Output the [X, Y] coordinate of the center of the cell containing the given text.  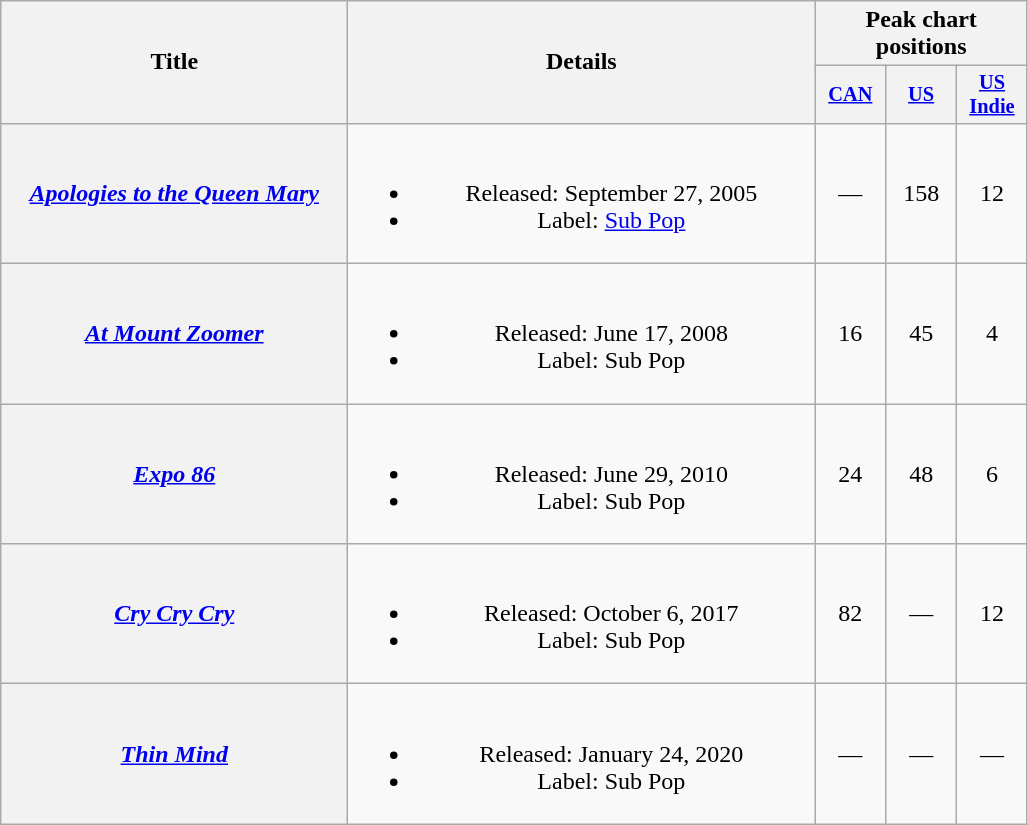
158 [922, 193]
At Mount Zoomer [174, 334]
Released: September 27, 2005Label: Sub Pop [582, 193]
16 [850, 334]
45 [922, 334]
Thin Mind [174, 754]
Details [582, 62]
Released: January 24, 2020Label: Sub Pop [582, 754]
6 [992, 474]
Apologies to the Queen Mary [174, 193]
82 [850, 614]
USIndie [992, 95]
48 [922, 474]
Title [174, 62]
CAN [850, 95]
US [922, 95]
Released: June 29, 2010Label: Sub Pop [582, 474]
Released: June 17, 2008Label: Sub Pop [582, 334]
24 [850, 474]
Cry Cry Cry [174, 614]
Released: October 6, 2017Label: Sub Pop [582, 614]
4 [992, 334]
Peak chart positions [922, 34]
Expo 86 [174, 474]
